Locate the cell with the specified text and output its [x, y] center coordinate. 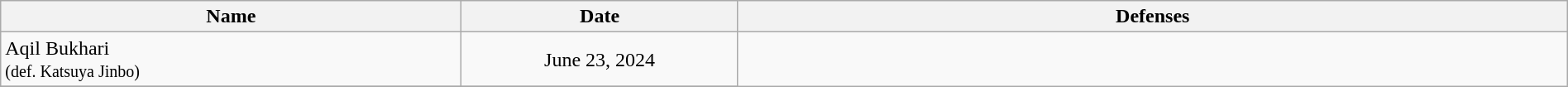
June 23, 2024 [600, 60]
Aqil Bukhari (def. Katsuya Jinbo) [232, 60]
Name [232, 17]
Defenses [1153, 17]
Date [600, 17]
